Capture the cell that displays the provided text and extract its (X, Y) central coordinate. 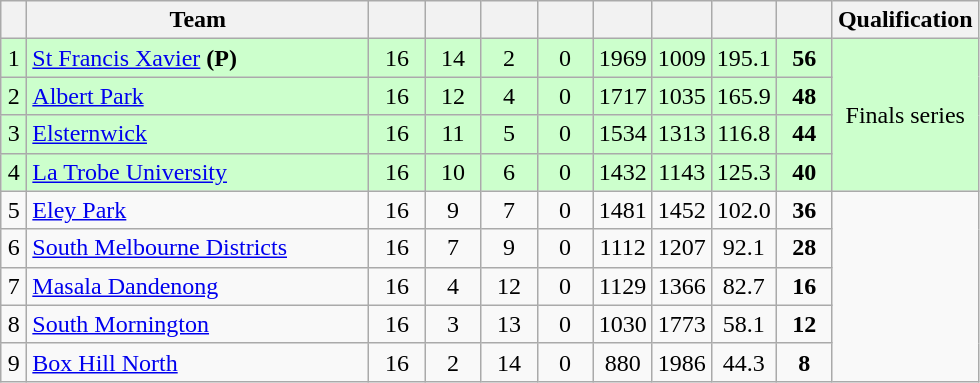
1035 (682, 96)
Albert Park (198, 96)
1534 (622, 134)
125.3 (744, 172)
1432 (622, 172)
St Francis Xavier (P) (198, 58)
44 (804, 134)
58.1 (744, 324)
Elsternwick (198, 134)
165.9 (744, 96)
1313 (682, 134)
1717 (622, 96)
1366 (682, 286)
Masala Dandenong (198, 286)
1207 (682, 248)
195.1 (744, 58)
92.1 (744, 248)
116.8 (744, 134)
1452 (682, 210)
La Trobe University (198, 172)
880 (622, 362)
48 (804, 96)
1112 (622, 248)
28 (804, 248)
1143 (682, 172)
1129 (622, 286)
56 (804, 58)
1481 (622, 210)
36 (804, 210)
Qualification (905, 20)
1 (14, 58)
Finals series (905, 115)
South Mornington (198, 324)
Team (198, 20)
13 (509, 324)
44.3 (744, 362)
South Melbourne Districts (198, 248)
1969 (622, 58)
1030 (622, 324)
40 (804, 172)
102.0 (744, 210)
11 (453, 134)
1986 (682, 362)
10 (453, 172)
Box Hill North (198, 362)
1009 (682, 58)
Eley Park (198, 210)
1773 (682, 324)
82.7 (744, 286)
